Return (x, y) of the center of cell containing provided text 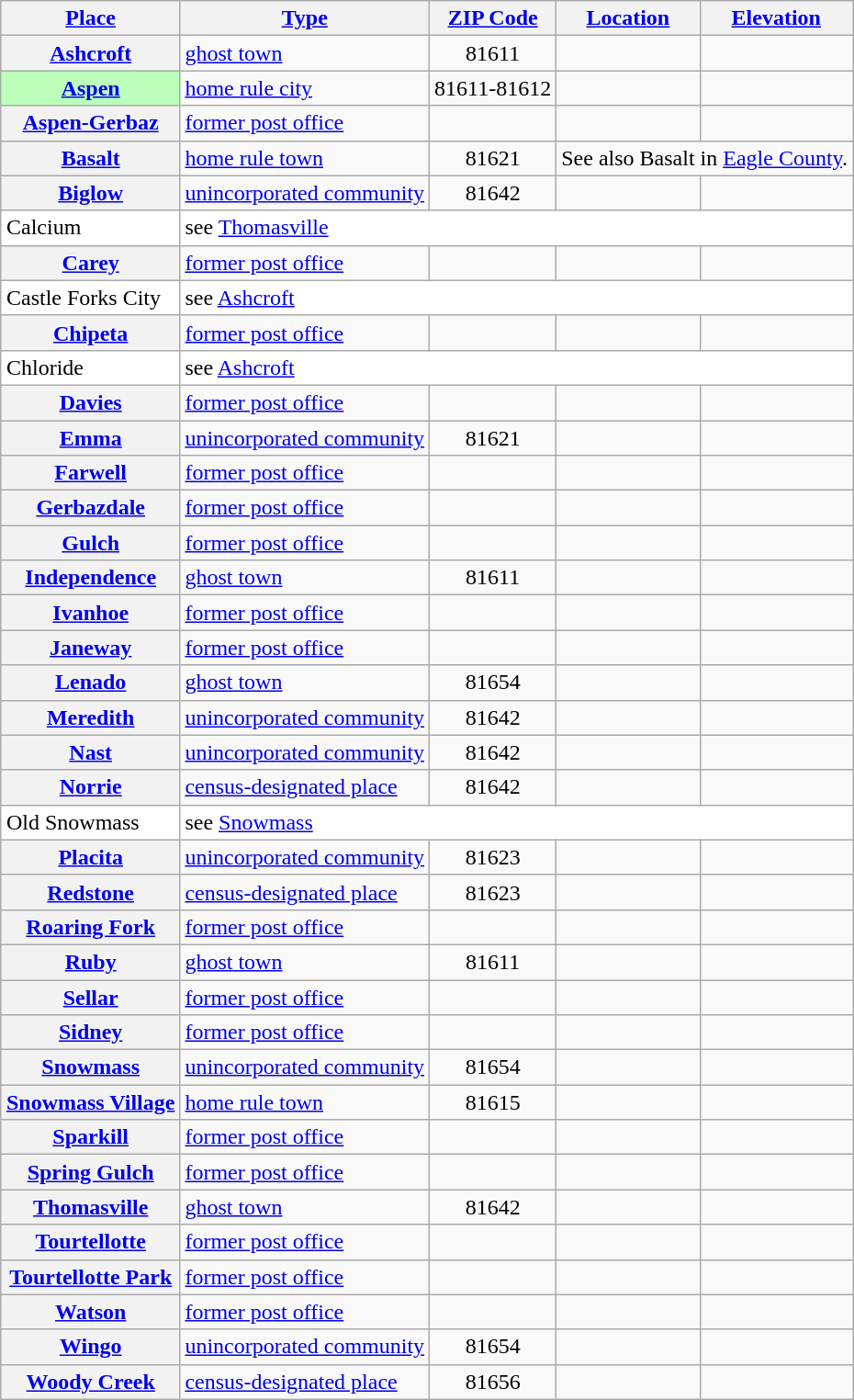
Roaring Fork (90, 927)
Emma (90, 438)
Chipeta (90, 333)
Wingo (90, 1347)
Davies (90, 402)
Gulch (90, 543)
ZIP Code (493, 18)
Aspen-Gerbaz (90, 123)
home rule city (305, 88)
See also Basalt in Eagle County. (705, 158)
Calcium (90, 228)
Snowmass Village (90, 1102)
Placita (90, 857)
Ivanhoe (90, 613)
Gerbazdale (90, 508)
Sidney (90, 1033)
Tourtellotte Park (90, 1277)
Old Snowmass (90, 822)
Ashcroft (90, 53)
see Thomasville (516, 228)
Watson (90, 1312)
Castle Forks City (90, 298)
81656 (493, 1382)
see Snowmass (516, 822)
Snowmass (90, 1067)
81615 (493, 1102)
Aspen (90, 88)
Chloride (90, 367)
Ruby (90, 962)
Farwell (90, 473)
Tourtellotte (90, 1242)
Location (628, 18)
Janeway (90, 648)
Sparkill (90, 1137)
Woody Creek (90, 1382)
Type (305, 18)
Biglow (90, 193)
Carey (90, 263)
Sellar (90, 997)
Thomasville (90, 1207)
Independence (90, 578)
81611-81612 (493, 88)
Nast (90, 752)
Norrie (90, 787)
Redstone (90, 892)
Meredith (90, 717)
Elevation (777, 18)
Lenado (90, 683)
Spring Gulch (90, 1172)
Place (90, 18)
Basalt (90, 158)
